Return (X, Y) of the center of cell containing provided text 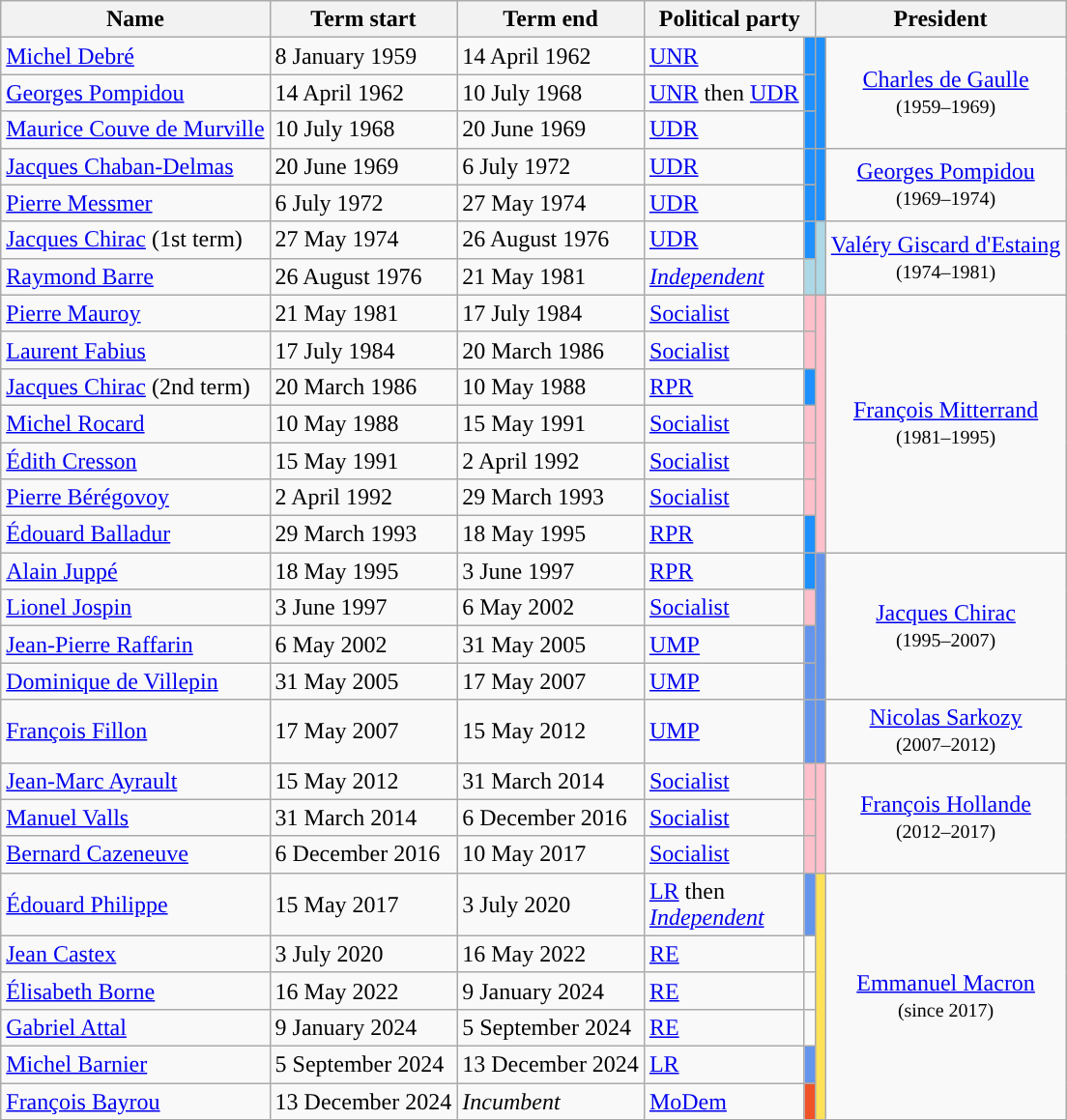
Bernard Cazeneuve (135, 854)
Georges Pompidou (135, 93)
Édouard Balladur (135, 534)
Raymond Barre (135, 276)
Pierre Messmer (135, 203)
Maurice Couve de Murville (135, 129)
Laurent Fabius (135, 350)
Jean-Pierre Raffarin (135, 645)
Nicolas Sarkozy(2007–2012) (945, 731)
10 May 2017 (551, 854)
François Mitterrand(1981–1995) (945, 423)
François Bayrou (135, 1101)
François Hollande(2012–2017) (945, 818)
Élisabeth Borne (135, 991)
Jean-Marc Ayrault (135, 781)
Jacques Chirac(1995–2007) (945, 626)
Georges Pompidou(1969–1974) (945, 185)
Name (135, 19)
Charles de Gaulle(1959–1969) (945, 93)
MoDem (724, 1101)
Emmanuel Macron(since 2017) (945, 995)
UNR (724, 56)
Independent (724, 276)
Michel Debré (135, 56)
Jean Castex (135, 954)
Pierre Mauroy (135, 313)
Jacques Chaban-Delmas (135, 166)
8 January 1959 (363, 56)
Édouard Philippe (135, 905)
Valéry Giscard d'Estaing(1974–1981) (945, 258)
Michel Rocard (135, 423)
LR then Independent (724, 905)
UNR then UDR (724, 93)
Alain Juppé (135, 571)
Term start (363, 19)
Jacques Chirac (1st term) (135, 240)
Manuel Valls (135, 818)
Term end (551, 19)
Michel Barnier (135, 1064)
LR (724, 1064)
Incumbent (551, 1101)
François Fillon (135, 731)
Dominique de Villepin (135, 681)
Édith Cresson (135, 461)
Pierre Bérégovoy (135, 498)
Jacques Chirac (2nd term) (135, 387)
Political party (729, 19)
Gabriel Attal (135, 1027)
President (940, 19)
Lionel Jospin (135, 608)
15 May 2017 (363, 905)
